Return [x, y] of the center of cell containing provided text 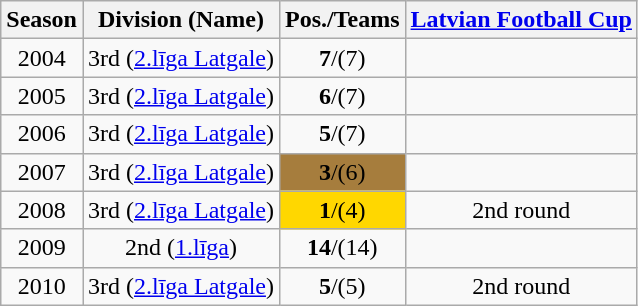
Season [42, 20]
5/(7) [342, 134]
Pos./Teams [342, 20]
2008 [42, 210]
2005 [42, 96]
7/(7) [342, 58]
2006 [42, 134]
14/(14) [342, 248]
Latvian Football Cup [521, 20]
3/(6) [342, 172]
2004 [42, 58]
5/(5) [342, 286]
Division (Name) [180, 20]
2010 [42, 286]
2007 [42, 172]
2009 [42, 248]
1/(4) [342, 210]
2nd (1.līga) [180, 248]
6/(7) [342, 96]
